Capture the cell that displays the provided text and extract its [X, Y] central coordinate. 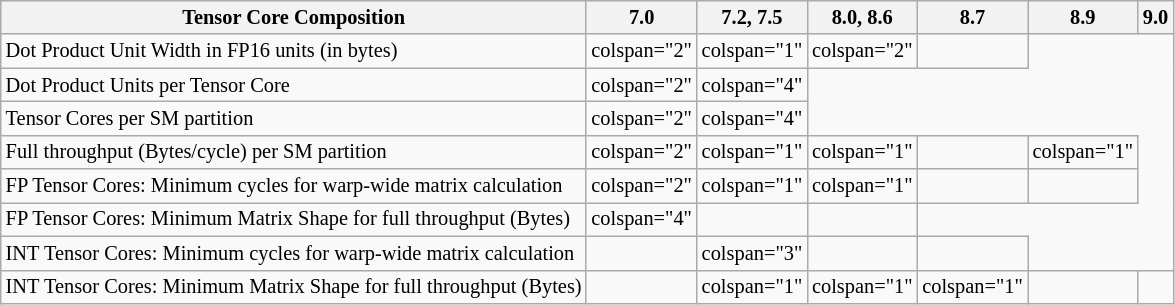
8.0, 8.6 [862, 17]
7.0 [641, 17]
FP Tensor Cores: Minimum cycles for warp-wide matrix calculation [294, 186]
Full throughput (Bytes/cycle) per SM partition [294, 152]
INT Tensor Cores: Minimum Matrix Shape for full throughput (Bytes) [294, 287]
Tensor Core Composition [294, 17]
Dot Product Units per Tensor Core [294, 85]
7.2, 7.5 [752, 17]
8.9 [1083, 17]
9.0 [1156, 17]
Dot Product Unit Width in FP16 units (in bytes) [294, 51]
FP Tensor Cores: Minimum Matrix Shape for full throughput (Bytes) [294, 219]
INT Tensor Cores: Minimum cycles for warp-wide matrix calculation [294, 253]
colspan="3" [752, 253]
8.7 [972, 17]
Tensor Cores per SM partition [294, 118]
